From the cell containing the given text, extract its center point as [x, y] coordinate. 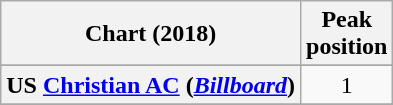
Peakposition [347, 34]
US Christian AC (Billboard) [151, 85]
Chart (2018) [151, 34]
1 [347, 85]
